Return the [x, y] coordinate for the center point of the cell that contains the specified text.  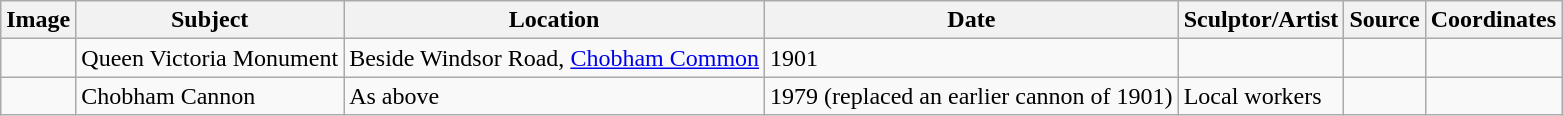
1979 (replaced an earlier cannon of 1901) [972, 96]
1901 [972, 58]
Location [554, 20]
Coordinates [1493, 20]
Subject [210, 20]
Beside Windsor Road, Chobham Common [554, 58]
Source [1384, 20]
Local workers [1261, 96]
As above [554, 96]
Date [972, 20]
Queen Victoria Monument [210, 58]
Sculptor/Artist [1261, 20]
Chobham Cannon [210, 96]
Image [38, 20]
